Pinpoint the cell where the given text exists, returning its (X, Y) midpoint coordinate. 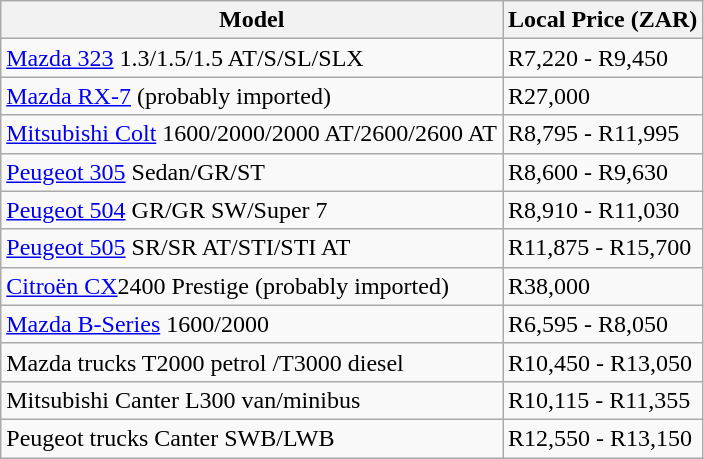
R8,600 - R9,630 (603, 172)
Peugeot trucks Canter SWB/LWB (252, 438)
R8,795 - R11,995 (603, 134)
R38,000 (603, 286)
R6,595 - R8,050 (603, 324)
Peugeot 505 SR/SR AT/STI/STI AT (252, 248)
Mitsubishi Colt 1600/2000/2000 AT/2600/2600 AT (252, 134)
Model (252, 20)
R12,550 - R13,150 (603, 438)
R10,450 - R13,050 (603, 362)
Mazda trucks T2000 petrol /T3000 diesel (252, 362)
Mazda B-Series 1600/2000 (252, 324)
R27,000 (603, 96)
Local Price (ZAR) (603, 20)
R11,875 - R15,700 (603, 248)
Mazda 323 1.3/1.5/1.5 AT/S/SL/SLX (252, 58)
R7,220 - R9,450 (603, 58)
Peugeot 504 GR/GR SW/Super 7 (252, 210)
Citroën CX2400 Prestige (probably imported) (252, 286)
R10,115 - R11,355 (603, 400)
Mazda RX-7 (probably imported) (252, 96)
Mitsubishi Canter L300 van/minibus (252, 400)
R8,910 - R11,030 (603, 210)
Peugeot 305 Sedan/GR/ST (252, 172)
